Find where the given text appears and provide that cell's center as [x, y] coordinate. 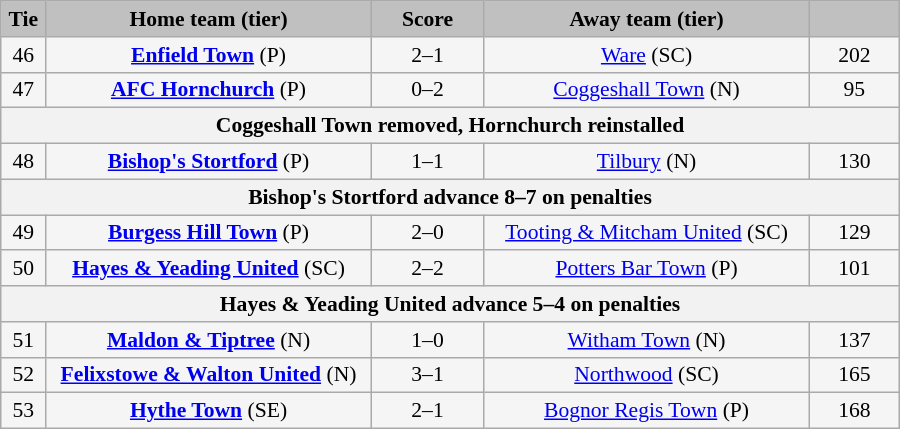
2–2 [427, 269]
Tie [24, 19]
Witham Town (N) [647, 340]
53 [24, 411]
101 [854, 269]
165 [854, 375]
3–1 [427, 375]
Tilbury (N) [647, 162]
52 [24, 375]
47 [24, 90]
130 [854, 162]
Away team (tier) [647, 19]
Coggeshall Town (N) [647, 90]
50 [24, 269]
137 [854, 340]
Score [427, 19]
Tooting & Mitcham United (SC) [647, 233]
Burgess Hill Town (P) [209, 233]
Maldon & Tiptree (N) [209, 340]
AFC Hornchurch (P) [209, 90]
51 [24, 340]
46 [24, 55]
129 [854, 233]
Ware (SC) [647, 55]
Potters Bar Town (P) [647, 269]
Bishop's Stortford advance 8–7 on penalties [450, 197]
Bishop's Stortford (P) [209, 162]
Home team (tier) [209, 19]
Enfield Town (P) [209, 55]
2–0 [427, 233]
Hayes & Yeading United (SC) [209, 269]
168 [854, 411]
95 [854, 90]
Northwood (SC) [647, 375]
Felixstowe & Walton United (N) [209, 375]
Bognor Regis Town (P) [647, 411]
49 [24, 233]
Coggeshall Town removed, Hornchurch reinstalled [450, 126]
Hythe Town (SE) [209, 411]
1–1 [427, 162]
48 [24, 162]
1–0 [427, 340]
0–2 [427, 90]
Hayes & Yeading United advance 5–4 on penalties [450, 304]
202 [854, 55]
